Detect which cell encompasses the target text, then output its (X, Y) center coordinate. 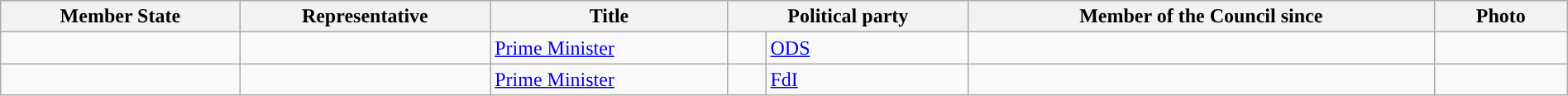
Representative (366, 17)
Title (610, 17)
FdI (867, 79)
ODS (867, 48)
Political party (848, 17)
Member State (121, 17)
Member of the Council since (1201, 17)
Photo (1500, 17)
